Search for the cell housing the specified text and yield its (X, Y) center coordinate. 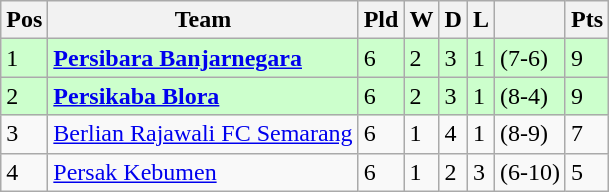
(8-4) (530, 96)
Persibara Banjarnegara (203, 58)
5 (586, 172)
Pos (24, 20)
L (480, 20)
Pld (381, 20)
Team (203, 20)
Persikaba Blora (203, 96)
Berlian Rajawali FC Semarang (203, 134)
(6-10) (530, 172)
Persak Kebumen (203, 172)
(7-6) (530, 58)
7 (586, 134)
Pts (586, 20)
D (453, 20)
(8-9) (530, 134)
W (422, 20)
